Provide the (X, Y) coordinate of the cell's center where the given text is located.  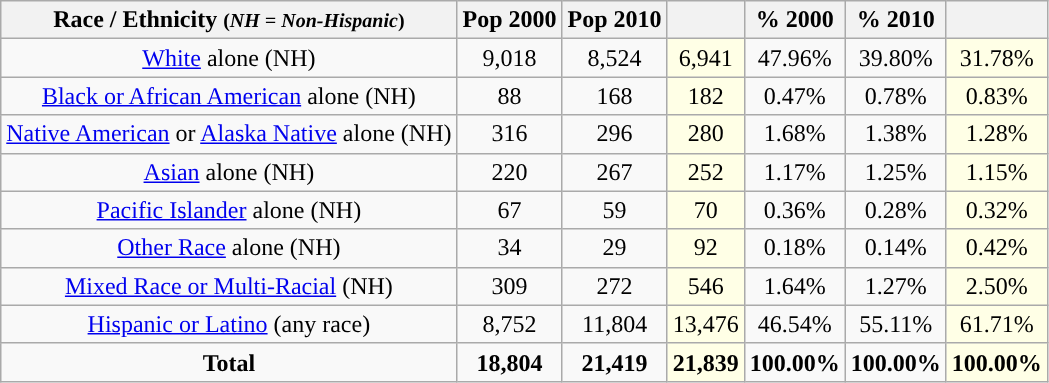
Mixed Race or Multi-Racial (NH) (229, 286)
46.54% (794, 324)
Pacific Islander alone (NH) (229, 210)
Other Race alone (NH) (229, 248)
0.32% (996, 210)
252 (706, 172)
59 (614, 210)
1.64% (794, 286)
Black or African American alone (NH) (229, 96)
Pop 2000 (510, 20)
70 (706, 210)
88 (510, 96)
% 2000 (794, 20)
280 (706, 134)
1.28% (996, 134)
309 (510, 286)
1.25% (896, 172)
0.14% (896, 248)
Hispanic or Latino (any race) (229, 324)
55.11% (896, 324)
1.68% (794, 134)
296 (614, 134)
Total (229, 362)
34 (510, 248)
546 (706, 286)
21,839 (706, 362)
18,804 (510, 362)
272 (614, 286)
Pop 2010 (614, 20)
8,524 (614, 58)
0.42% (996, 248)
2.50% (996, 286)
8,752 (510, 324)
0.47% (794, 96)
1.17% (794, 172)
0.36% (794, 210)
31.78% (996, 58)
182 (706, 96)
267 (614, 172)
0.28% (896, 210)
% 2010 (896, 20)
1.15% (996, 172)
29 (614, 248)
39.80% (896, 58)
67 (510, 210)
Asian alone (NH) (229, 172)
0.18% (794, 248)
316 (510, 134)
13,476 (706, 324)
92 (706, 248)
0.83% (996, 96)
Race / Ethnicity (NH = Non-Hispanic) (229, 20)
21,419 (614, 362)
Native American or Alaska Native alone (NH) (229, 134)
1.38% (896, 134)
47.96% (794, 58)
61.71% (996, 324)
White alone (NH) (229, 58)
1.27% (896, 286)
220 (510, 172)
11,804 (614, 324)
0.78% (896, 96)
168 (614, 96)
9,018 (510, 58)
6,941 (706, 58)
